Pinpoint the cell where the given text exists, returning its [X, Y] midpoint coordinate. 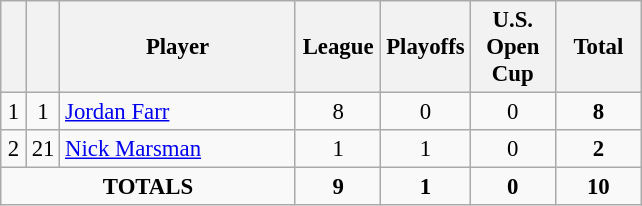
Jordan Farr [178, 112]
Total [599, 47]
Playoffs [426, 47]
21 [42, 149]
9 [338, 187]
U.S. Open Cup [513, 47]
10 [599, 187]
Nick Marsman [178, 149]
Player [178, 47]
TOTALS [148, 187]
League [338, 47]
